Capture the cell that displays the provided text and extract its (X, Y) central coordinate. 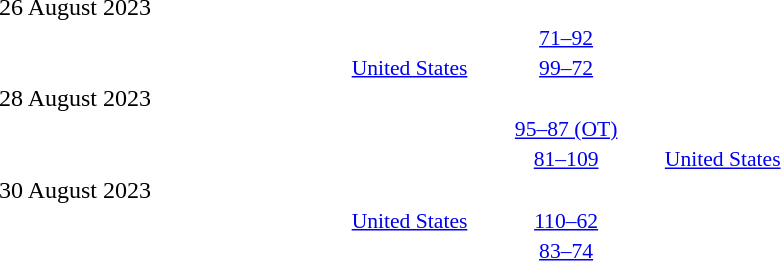
81–109 (566, 159)
99–72 (566, 68)
110–62 (566, 220)
71–92 (566, 38)
95–87 (OT) (566, 129)
